Extract the (x, y) coordinate from the center of the cell holding the provided text.  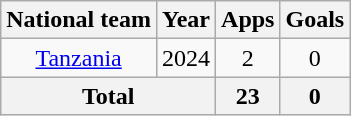
2 (248, 58)
National team (79, 20)
Tanzania (79, 58)
Apps (248, 20)
23 (248, 96)
Year (186, 20)
Goals (315, 20)
2024 (186, 58)
Total (108, 96)
